Find where the given text appears and provide that cell's center as (X, Y) coordinate. 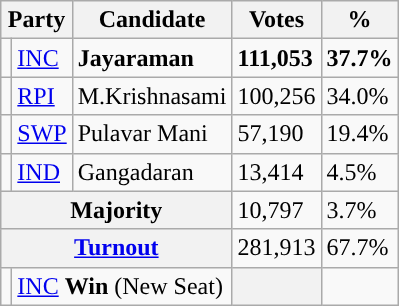
Gangadaran (152, 172)
RPI (42, 96)
Majority (116, 210)
INC (42, 58)
SWP (42, 134)
Jayaraman (152, 58)
Party (36, 20)
Pulavar Mani (152, 134)
3.7% (360, 210)
67.7% (360, 248)
57,190 (276, 134)
13,414 (276, 172)
M.Krishnasami (152, 96)
IND (42, 172)
% (360, 20)
Candidate (152, 20)
INC Win (New Seat) (122, 286)
37.7% (360, 58)
111,053 (276, 58)
Votes (276, 20)
19.4% (360, 134)
4.5% (360, 172)
Turnout (116, 248)
100,256 (276, 96)
10,797 (276, 210)
281,913 (276, 248)
34.0% (360, 96)
